Detect which cell encompasses the target text, then output its [X, Y] center coordinate. 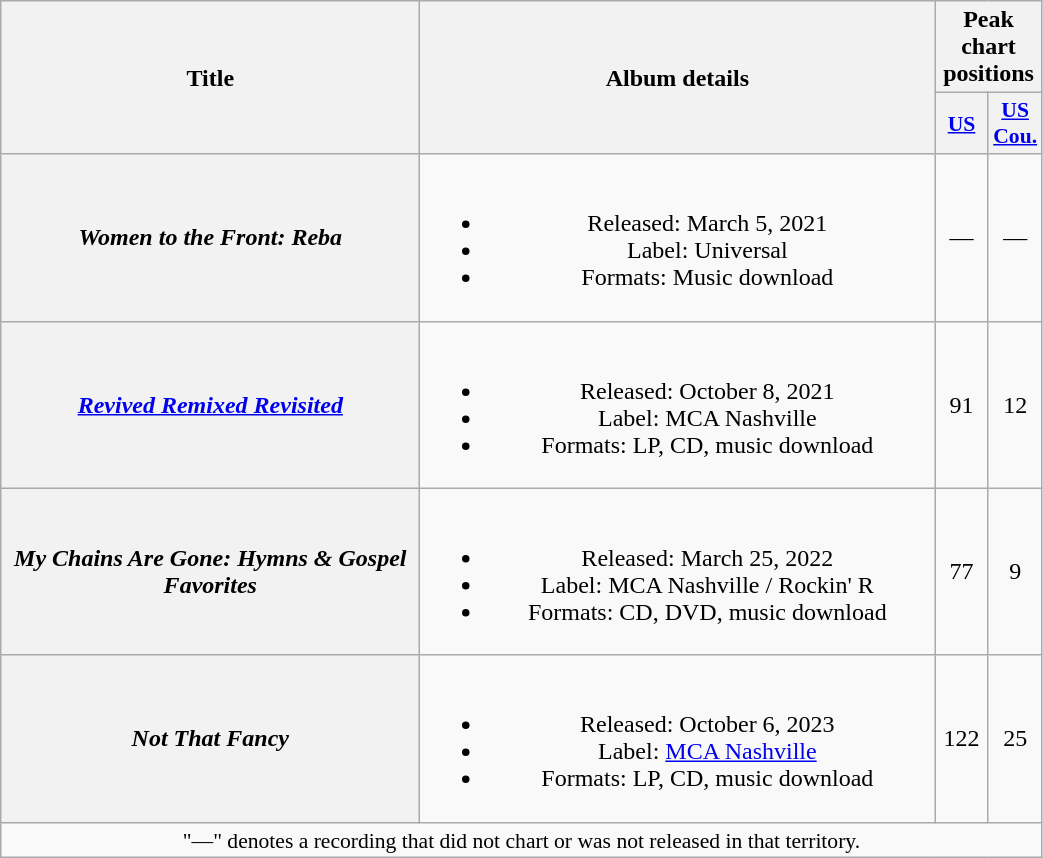
Released: March 25, 2022Label: MCA Nashville / Rockin' RFormats: CD, DVD, music download [678, 572]
"—" denotes a recording that did not chart or was not released in that territory. [522, 840]
91 [962, 404]
Not That Fancy [210, 738]
Women to the Front: Reba [210, 238]
USCou. [1015, 124]
Peak chartpositions [988, 47]
25 [1015, 738]
Album details [678, 78]
Released: March 5, 2021Label: UniversalFormats: Music download [678, 238]
My Chains Are Gone: Hymns & Gospel Favorites [210, 572]
Released: October 8, 2021Label: MCA NashvilleFormats: LP, CD, music download [678, 404]
Released: October 6, 2023Label: MCA NashvilleFormats: LP, CD, music download [678, 738]
Title [210, 78]
9 [1015, 572]
Revived Remixed Revisited [210, 404]
122 [962, 738]
77 [962, 572]
12 [1015, 404]
US [962, 124]
